Capture the cell that displays the provided text and extract its (x, y) central coordinate. 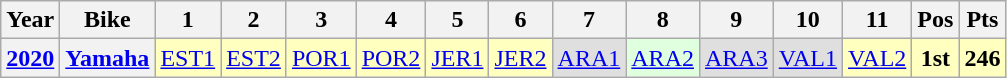
8 (663, 20)
Pos (936, 20)
POR2 (391, 58)
Yamaha (108, 58)
2020 (30, 58)
Pts (982, 20)
246 (982, 58)
11 (878, 20)
VAL2 (878, 58)
ARA1 (589, 58)
ARA2 (663, 58)
1 (188, 20)
7 (589, 20)
JER1 (458, 58)
9 (736, 20)
Bike (108, 20)
Year (30, 20)
EST2 (254, 58)
JER2 (520, 58)
5 (458, 20)
10 (808, 20)
3 (321, 20)
6 (520, 20)
4 (391, 20)
EST1 (188, 58)
1st (936, 58)
2 (254, 20)
VAL1 (808, 58)
POR1 (321, 58)
ARA3 (736, 58)
